Search for the cell housing the specified text and yield its [X, Y] center coordinate. 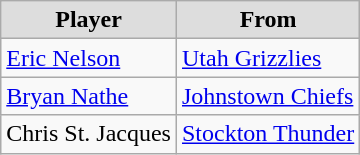
Eric Nelson [89, 58]
From [268, 20]
Stockton Thunder [268, 134]
Johnstown Chiefs [268, 96]
Player [89, 20]
Bryan Nathe [89, 96]
Chris St. Jacques [89, 134]
Utah Grizzlies [268, 58]
